Capture the cell that displays the provided text and extract its (x, y) central coordinate. 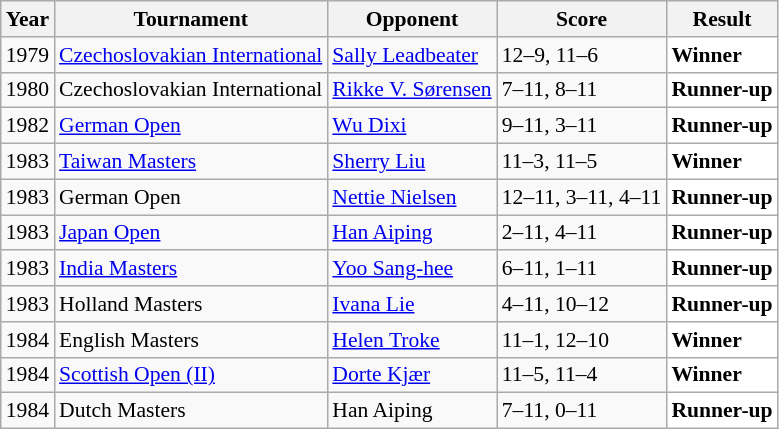
Tournament (190, 19)
12–11, 3–11, 4–11 (582, 197)
Dorte Kjær (412, 375)
Nettie Nielsen (412, 197)
11–5, 11–4 (582, 375)
Wu Dixi (412, 126)
Result (722, 19)
India Masters (190, 269)
12–9, 11–6 (582, 55)
Yoo Sang-hee (412, 269)
Holland Masters (190, 304)
Score (582, 19)
Taiwan Masters (190, 162)
4–11, 10–12 (582, 304)
11–1, 12–10 (582, 340)
Japan Open (190, 233)
Dutch Masters (190, 411)
Year (28, 19)
7–11, 8–11 (582, 90)
9–11, 3–11 (582, 126)
1979 (28, 55)
11–3, 11–5 (582, 162)
English Masters (190, 340)
1982 (28, 126)
1980 (28, 90)
2–11, 4–11 (582, 233)
Opponent (412, 19)
Scottish Open (II) (190, 375)
Helen Troke (412, 340)
6–11, 1–11 (582, 269)
Sally Leadbeater (412, 55)
7–11, 0–11 (582, 411)
Sherry Liu (412, 162)
Rikke V. Sørensen (412, 90)
Ivana Lie (412, 304)
